Output the (X, Y) coordinate of the center of the cell containing the given text.  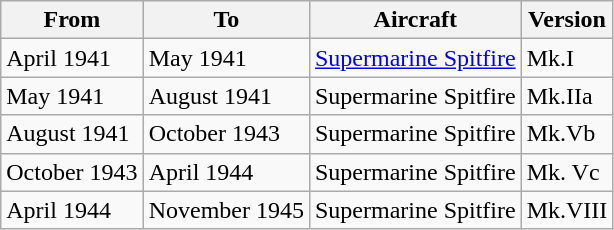
Mk.Vb (567, 134)
Mk.VIII (567, 210)
April 1941 (72, 58)
Version (567, 20)
Aircraft (415, 20)
Mk.I (567, 58)
To (226, 20)
Mk. Vc (567, 172)
From (72, 20)
November 1945 (226, 210)
Mk.IIa (567, 96)
